Return [X, Y] of the center of cell containing provided text 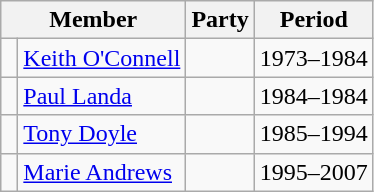
Marie Andrews [102, 172]
Tony Doyle [102, 134]
Paul Landa [102, 96]
Party [220, 20]
1973–1984 [314, 58]
Member [94, 20]
Period [314, 20]
1985–1994 [314, 134]
1984–1984 [314, 96]
1995–2007 [314, 172]
Keith O'Connell [102, 58]
